Return (x, y) of the center of cell containing provided text 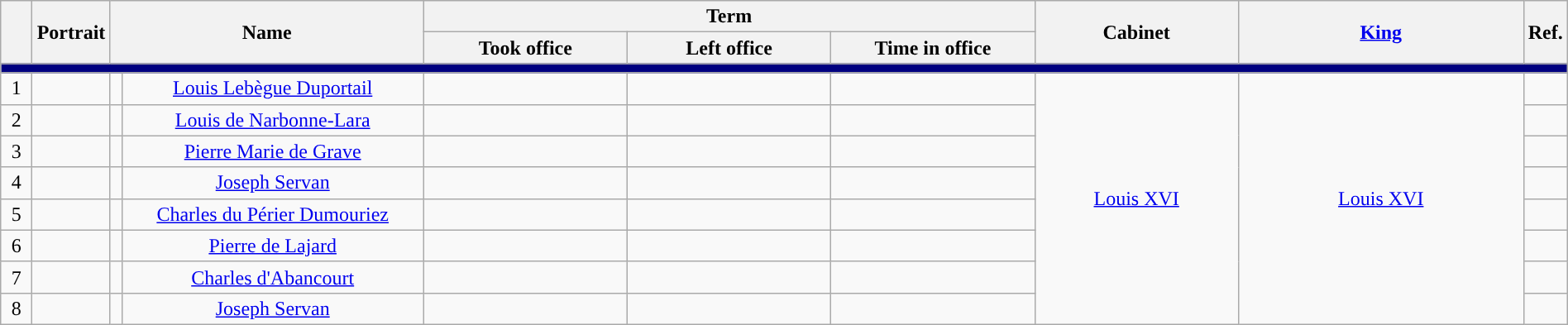
4 (17, 183)
Louis de Narbonne-Lara (273, 120)
8 (17, 308)
7 (17, 277)
Louis Lebègue Duportail (273, 88)
Took office (525, 48)
1 (17, 88)
Charles du Périer Dumouriez (273, 214)
5 (17, 214)
Name (266, 32)
Term (729, 17)
6 (17, 246)
Time in office (933, 48)
3 (17, 151)
Pierre de Lajard (273, 246)
Charles d'Abancourt (273, 277)
2 (17, 120)
Ref. (1545, 32)
Cabinet (1136, 32)
King (1381, 32)
Portrait (71, 32)
Pierre Marie de Grave (273, 151)
Left office (729, 48)
